Output the (X, Y) coordinate of the center of the cell containing the given text.  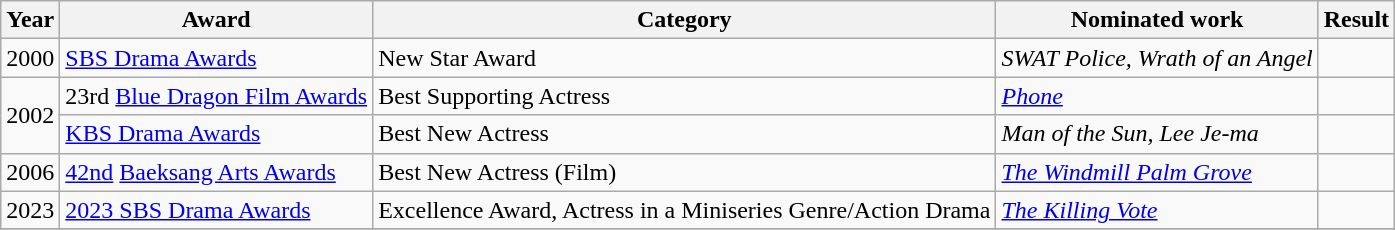
Best New Actress (Film) (684, 172)
Man of the Sun, Lee Je-ma (1157, 134)
SWAT Police, Wrath of an Angel (1157, 58)
Best New Actress (684, 134)
Category (684, 20)
Excellence Award, Actress in a Miniseries Genre/Action Drama (684, 210)
2023 SBS Drama Awards (216, 210)
Year (30, 20)
SBS Drama Awards (216, 58)
KBS Drama Awards (216, 134)
2000 (30, 58)
2006 (30, 172)
Best Supporting Actress (684, 96)
2023 (30, 210)
23rd Blue Dragon Film Awards (216, 96)
Phone (1157, 96)
The Windmill Palm Grove (1157, 172)
2002 (30, 115)
Nominated work (1157, 20)
New Star Award (684, 58)
42nd Baeksang Arts Awards (216, 172)
Result (1356, 20)
Award (216, 20)
The Killing Vote (1157, 210)
